Provide the (X, Y) coordinate of the cell's center where the given text is located.  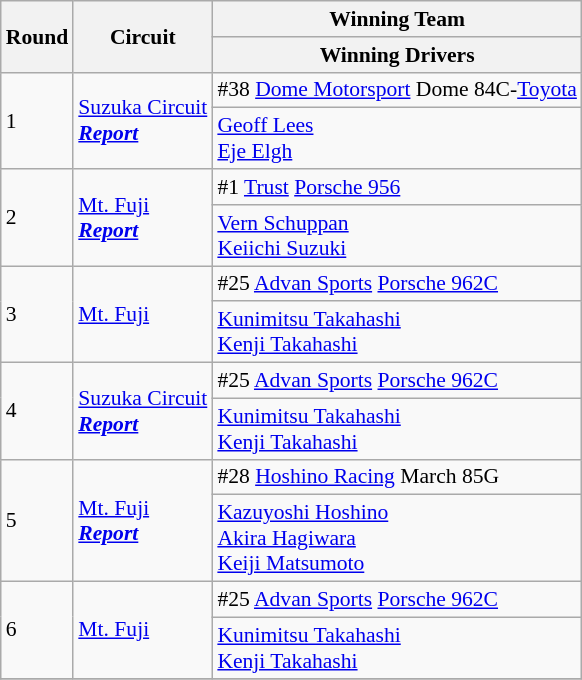
Winning Team (397, 19)
3 (38, 314)
4 (38, 412)
Winning Drivers (397, 55)
Kazuyoshi Hoshino Akira Hagiwara Keiji Matsumoto (397, 538)
1 (38, 120)
Round (38, 36)
Circuit (142, 36)
Geoff Lees Eje Elgh (397, 138)
6 (38, 630)
#28 Hoshino Racing March 85G (397, 477)
#1 Trust Porsche 956 (397, 187)
2 (38, 218)
Vern Schuppan Keiichi Suzuki (397, 236)
5 (38, 520)
#38 Dome Motorsport Dome 84C-Toyota (397, 90)
